Pinpoint the cell where the given text exists, returning its [x, y] midpoint coordinate. 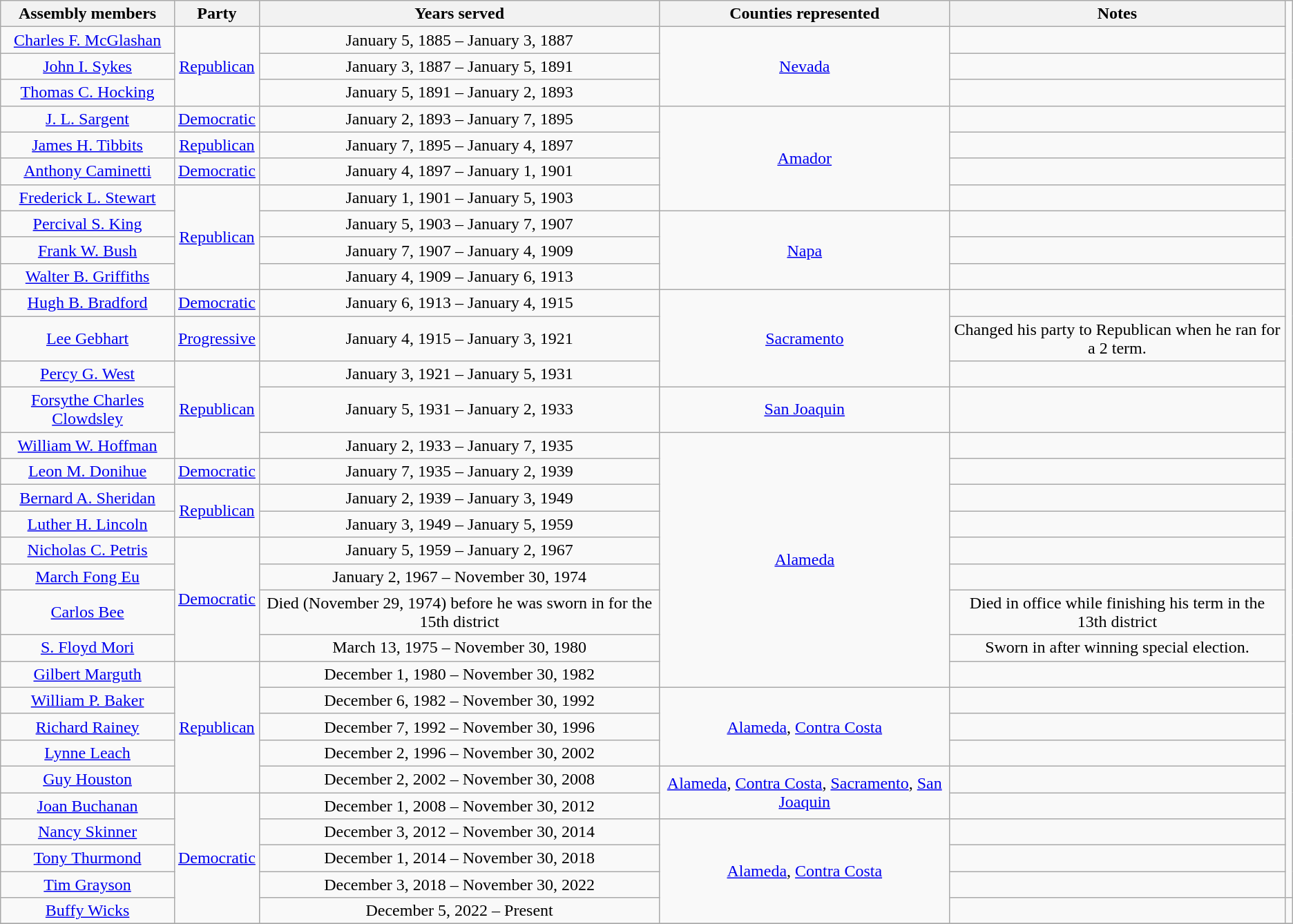
January 4, 1915 – January 3, 1921 [459, 338]
January 5, 1885 – January 3, 1887 [459, 40]
Percival S. King [88, 224]
March 13, 1975 – November 30, 1980 [459, 648]
Sworn in after winning special election. [1118, 648]
Frederick L. Stewart [88, 198]
January 2, 1893 – January 7, 1895 [459, 119]
January 5, 1903 – January 7, 1907 [459, 224]
January 2, 1933 – January 7, 1935 [459, 445]
William P. Baker [88, 700]
December 3, 2012 – November 30, 2014 [459, 832]
Luther H. Lincoln [88, 524]
December 7, 1992 – November 30, 1996 [459, 726]
Nicholas C. Petris [88, 550]
Changed his party to Republican when he ran for a 2 term. [1118, 338]
Years served [459, 14]
Buffy Wicks [88, 911]
January 7, 1935 – January 2, 1939 [459, 472]
January 6, 1913 – January 4, 1915 [459, 302]
December 1, 1980 – November 30, 1982 [459, 674]
December 2, 1996 – November 30, 2002 [459, 753]
James H. Tibbits [88, 145]
December 5, 2022 – Present [459, 911]
Amador [805, 158]
January 2, 1939 – January 3, 1949 [459, 498]
Leon M. Donihue [88, 472]
Notes [1118, 14]
January 7, 1895 – January 4, 1897 [459, 145]
January 5, 1931 – January 2, 1933 [459, 410]
Percy G. West [88, 374]
Died in office while finishing his term in the 13th district [1118, 612]
January 3, 1887 – January 5, 1891 [459, 66]
Guy Houston [88, 779]
Charles F. McGlashan [88, 40]
December 1, 2008 – November 30, 2012 [459, 806]
Counties represented [805, 14]
Died (November 29, 1974) before he was sworn in for the 15th district [459, 612]
William W. Hoffman [88, 445]
December 2, 2002 – November 30, 2008 [459, 779]
Party [217, 14]
Forsythe Charles Clowdsley [88, 410]
Bernard A. Sheridan [88, 498]
Tim Grayson [88, 885]
Anthony Caminetti [88, 171]
Sacramento [805, 338]
Nevada [805, 66]
Richard Rainey [88, 726]
Nancy Skinner [88, 832]
January 3, 1921 – January 5, 1931 [459, 374]
Carlos Bee [88, 612]
January 7, 1907 – January 4, 1909 [459, 250]
January 4, 1909 – January 6, 1913 [459, 276]
March Fong Eu [88, 577]
Lee Gebhart [88, 338]
Progressive [217, 338]
Tony Thurmond [88, 858]
Lynne Leach [88, 753]
Hugh B. Bradford [88, 302]
December 1, 2014 – November 30, 2018 [459, 858]
Walter B. Griffiths [88, 276]
John I. Sykes [88, 66]
Thomas C. Hocking [88, 93]
J. L. Sargent [88, 119]
Assembly members [88, 14]
January 4, 1897 – January 1, 1901 [459, 171]
December 6, 1982 – November 30, 1992 [459, 700]
January 2, 1967 – November 30, 1974 [459, 577]
January 1, 1901 – January 5, 1903 [459, 198]
San Joaquin [805, 410]
January 3, 1949 – January 5, 1959 [459, 524]
Gilbert Marguth [88, 674]
January 5, 1959 – January 2, 1967 [459, 550]
Frank W. Bush [88, 250]
Joan Buchanan [88, 806]
December 3, 2018 – November 30, 2022 [459, 885]
Alameda, Contra Costa, Sacramento, San Joaquin [805, 792]
Alameda [805, 560]
January 5, 1891 – January 2, 1893 [459, 93]
Napa [805, 250]
S. Floyd Mori [88, 648]
